Pinpoint the cell where the given text exists, returning its (X, Y) midpoint coordinate. 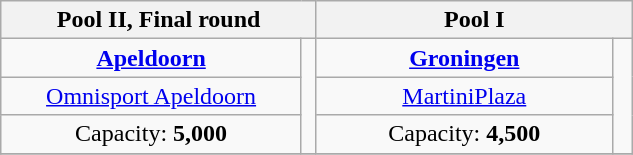
Capacity: 4,500 (464, 134)
Omnisport Apeldoorn (152, 96)
Groningen (464, 58)
Capacity: 5,000 (152, 134)
MartiniPlaza (464, 96)
Pool II, Final round (159, 20)
Pool I (474, 20)
Apeldoorn (152, 58)
